From the cell containing the given text, extract its center point as [X, Y] coordinate. 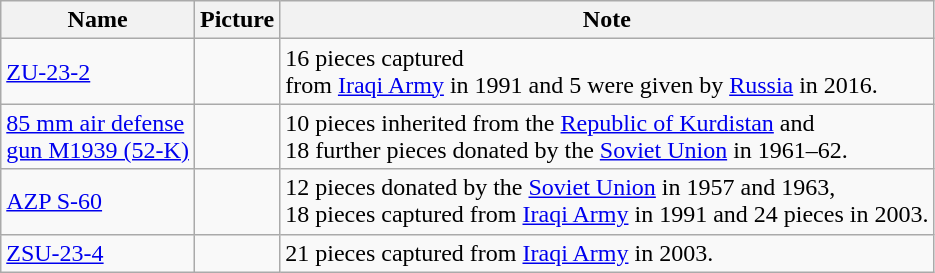
10 pieces inherited from the Republic of Kurdistan and18 further pieces donated by the Soviet Union in 1961–62. [607, 136]
Name [98, 20]
ZU-23-2 [98, 72]
Note [607, 20]
16 pieces capturedfrom Iraqi Army in 1991 and 5 were given by Russia in 2016. [607, 72]
ZSU-23-4 [98, 253]
85 mm air defensegun M1939 (52-K) [98, 136]
AZP S-60 [98, 202]
12 pieces donated by the Soviet Union in 1957 and 1963,18 pieces captured from Iraqi Army in 1991 and 24 pieces in 2003. [607, 202]
21 pieces captured from Iraqi Army in 2003. [607, 253]
Picture [236, 20]
